Provide the [X, Y] coordinate of the cell's center where the given text is located.  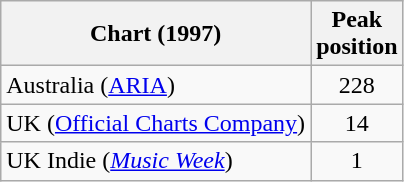
UK (Official Charts Company) [156, 123]
14 [357, 123]
1 [357, 161]
Chart (1997) [156, 34]
Australia (ARIA) [156, 85]
Peakposition [357, 34]
UK Indie (Music Week) [156, 161]
228 [357, 85]
